Determine the [X, Y] coordinate at the center of the cell enclosing the given text.  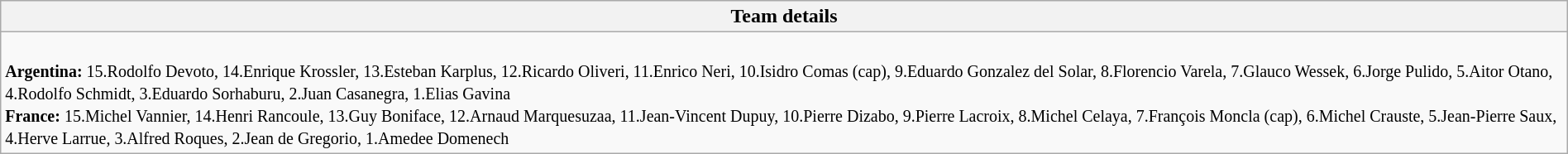
Team details [784, 17]
